Identify which cell holds the provided text, then report its [x, y] central coordinate. 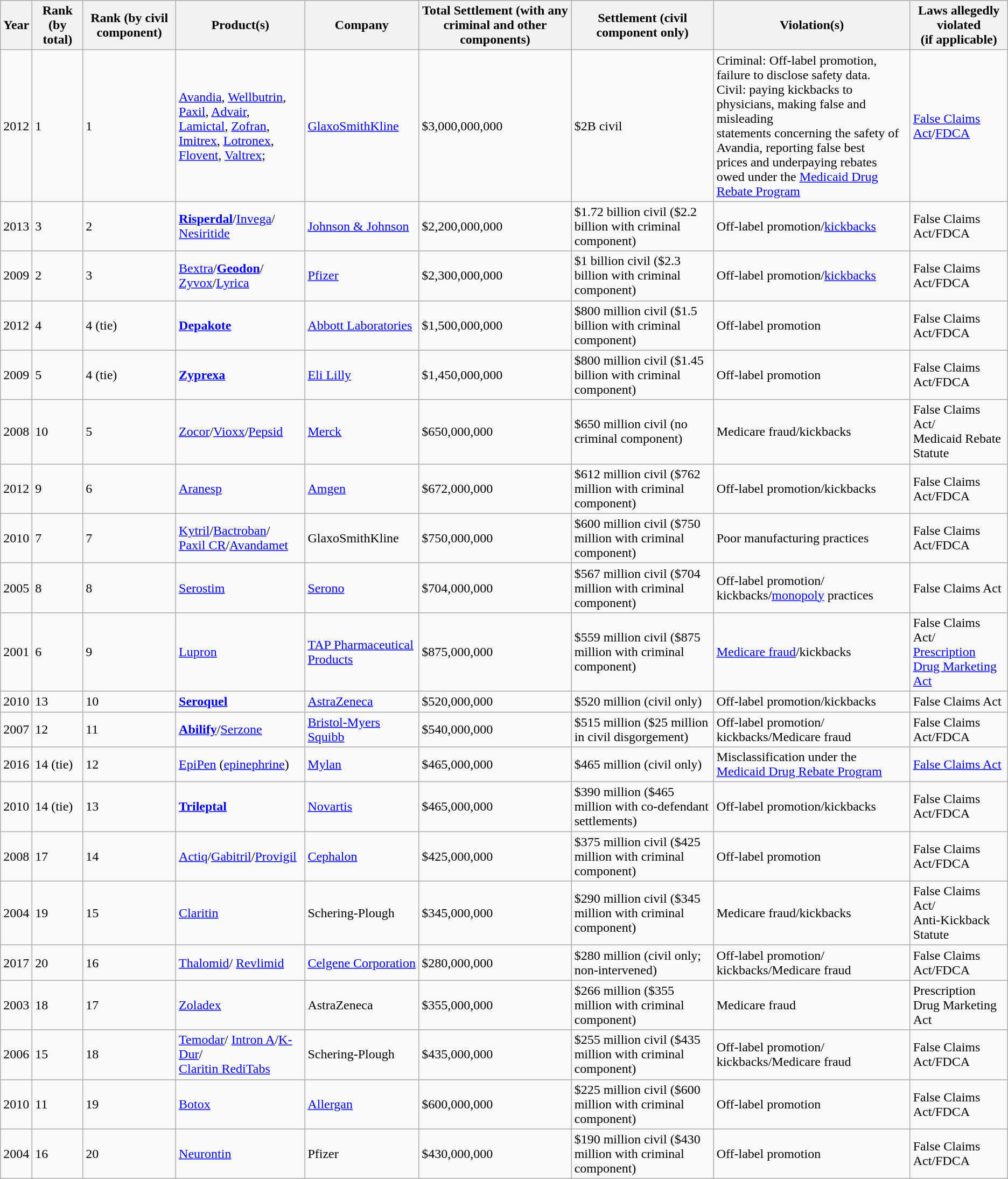
$559 million civil ($875 million with criminal component) [642, 652]
$1,500,000,000 [495, 325]
Zoladex [240, 1005]
Zyprexa [240, 375]
Depakote [240, 325]
Celgene Corporation [362, 963]
Lupron [240, 652]
Mylan [362, 765]
$290 million civil ($345 million with criminal component) [642, 913]
Misclassification under the Medicaid Drug Rebate Program [812, 765]
Neurontin [240, 1154]
$430,000,000 [495, 1154]
Botox [240, 1104]
Trileptal [240, 807]
$465 million (civil only) [642, 765]
$1.72 billion civil ($2.2 billion with criminal component) [642, 226]
Settlement (civil component only) [642, 25]
Johnson & Johnson [362, 226]
2006 [16, 1055]
$600,000,000 [495, 1104]
$2,200,000,000 [495, 226]
Claritin [240, 913]
$280 million (civil only; non-intervened) [642, 963]
Total Settlement (with any criminal and other components) [495, 25]
Kytril/Bactroban/ Paxil CR/Avandamet [240, 538]
Violation(s) [812, 25]
2017 [16, 963]
2001 [16, 652]
Temodar/ Intron A/K-Dur/ Claritin RediTabs [240, 1055]
Zocor/Vioxx/Pepsid [240, 432]
$1,450,000,000 [495, 375]
$255 million civil ($435 million with criminal component) [642, 1055]
False Claims Act/ Anti-Kickback Statute [958, 913]
$1 billion civil ($2.3 billion with criminal component) [642, 276]
$3,000,000,000 [495, 126]
Poor manufacturing practices [812, 538]
$875,000,000 [495, 652]
Allergan [362, 1104]
$800 million civil ($1.5 billion with criminal component) [642, 325]
$390 million ($465 million with co-defendant settlements) [642, 807]
$540,000,000 [495, 729]
Aranesp [240, 489]
$355,000,000 [495, 1005]
Merck [362, 432]
$750,000,000 [495, 538]
Thalomid/ Revlimid [240, 963]
Amgen [362, 489]
Off-label promotion/ kickbacks/monopoly practices [812, 588]
$672,000,000 [495, 489]
$612 million civil ($762 million with criminal component) [642, 489]
Product(s) [240, 25]
4 [58, 325]
$435,000,000 [495, 1055]
2013 [16, 226]
Risperdal/Invega/ Nesiritide [240, 226]
Avandia, Wellbutrin, Paxil, Advair, Lamictal, Zofran,Imitrex, Lotronex, Flovent, Valtrex; [240, 126]
$280,000,000 [495, 963]
$650 million civil (no criminal component) [642, 432]
Year [16, 25]
False Claims Act/ Medicaid Rebate Statute [958, 432]
$800 million civil ($1.45 billion with criminal component) [642, 375]
$375 million civil ($425 million with criminal component) [642, 856]
Laws allegedly violated (if applicable) [958, 25]
TAP Pharmaceutical Products [362, 652]
Abbott Laboratories [362, 325]
$650,000,000 [495, 432]
Rank (by total) [58, 25]
Actiq/Gabitril/Provigil [240, 856]
Seroquel [240, 701]
$515 million ($25 million in civil disgorgement) [642, 729]
Abilify/Serzone [240, 729]
2016 [16, 765]
Serostim [240, 588]
$520 million (civil only) [642, 701]
$704,000,000 [495, 588]
14 [129, 856]
Novartis [362, 807]
$225 million civil ($600 million with criminal component) [642, 1104]
$567 million civil ($704 million with criminal component) [642, 588]
$266 million ($355 million with criminal component) [642, 1005]
$2B civil [642, 126]
Bristol-Myers Squibb [362, 729]
Cephalon [362, 856]
2005 [16, 588]
False Claims Act/ Prescription Drug Marketing Act [958, 652]
Medicare fraud [812, 1005]
Bextra/Geodon/ Zyvox/Lyrica [240, 276]
$345,000,000 [495, 913]
2003 [16, 1005]
Company [362, 25]
EpiPen (epinephrine) [240, 765]
Eli Lilly [362, 375]
$2,300,000,000 [495, 276]
Rank (by civil component) [129, 25]
$190 million civil ($430 million with criminal component) [642, 1154]
$425,000,000 [495, 856]
$600 million civil ($750 million with criminal component) [642, 538]
Prescription Drug Marketing Act [958, 1005]
Serono [362, 588]
$520,000,000 [495, 701]
2007 [16, 729]
